Return the [X, Y] coordinate for the center point of the cell that contains the specified text.  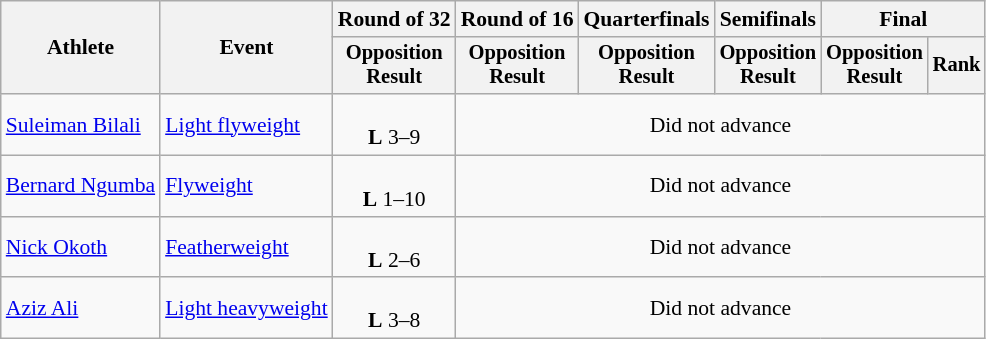
Final [903, 19]
Round of 32 [394, 19]
Round of 16 [518, 19]
Aziz Ali [80, 308]
Nick Okoth [80, 248]
Athlete [80, 48]
Semifinals [768, 19]
Suleiman Bilali [80, 124]
L 3–8 [394, 308]
Featherweight [246, 248]
Bernard Ngumba [80, 186]
L 2–6 [394, 248]
Light heavyweight [246, 308]
Flyweight [246, 186]
Quarterfinals [647, 19]
L 3–9 [394, 124]
Rank [957, 66]
Event [246, 48]
Light flyweight [246, 124]
L 1–10 [394, 186]
